Provide the [X, Y] coordinate of the cell's center where the given text is located.  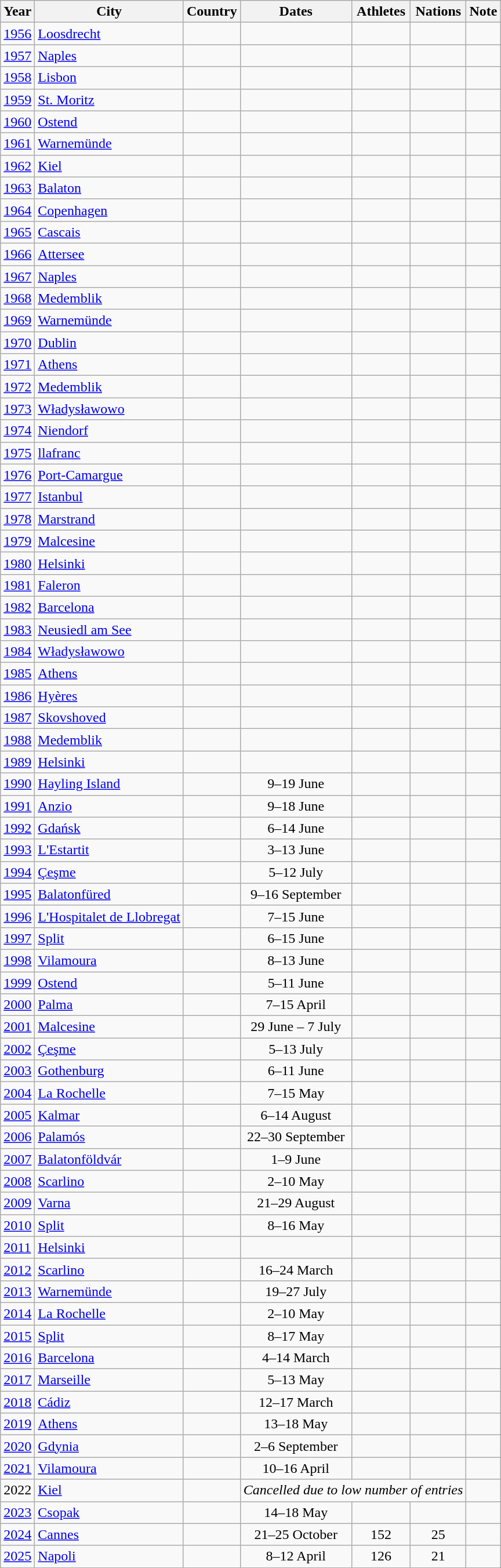
Country [212, 12]
1968 [17, 299]
Balatonföldvár [109, 1159]
Nations [438, 12]
7–15 June [296, 916]
2–6 September [296, 1446]
Cancelled due to low number of entries [353, 1490]
1974 [17, 431]
152 [381, 1534]
1–9 June [296, 1159]
9–19 June [296, 784]
5–13 May [296, 1380]
Cascais [109, 232]
1976 [17, 475]
1994 [17, 872]
Istanbul [109, 497]
14–18 May [296, 1512]
1996 [17, 916]
Palma [109, 1005]
1956 [17, 34]
Cádiz [109, 1402]
Gothenburg [109, 1071]
1960 [17, 122]
2003 [17, 1071]
25 [438, 1534]
Gdynia [109, 1446]
1980 [17, 563]
2010 [17, 1225]
6–11 June [296, 1071]
Balatonfüred [109, 894]
Anzio [109, 806]
1998 [17, 960]
2002 [17, 1049]
Varna [109, 1203]
29 June – 7 July [296, 1027]
Hyères [109, 696]
Hayling Island [109, 784]
2015 [17, 1335]
1983 [17, 629]
2021 [17, 1468]
1963 [17, 188]
2000 [17, 1005]
Balaton [109, 188]
Loosdrecht [109, 34]
6–14 August [296, 1115]
Napoli [109, 1556]
2014 [17, 1313]
1987 [17, 718]
2017 [17, 1380]
1997 [17, 938]
2001 [17, 1027]
8–17 May [296, 1335]
Athletes [381, 12]
126 [381, 1556]
City [109, 12]
1961 [17, 144]
2013 [17, 1291]
1969 [17, 321]
1973 [17, 409]
1957 [17, 56]
3–13 June [296, 850]
22–30 September [296, 1137]
2012 [17, 1269]
7–15 April [296, 1005]
1970 [17, 343]
1993 [17, 850]
1962 [17, 166]
1959 [17, 100]
21–29 August [296, 1203]
1965 [17, 232]
Note [484, 12]
1985 [17, 674]
2004 [17, 1093]
1986 [17, 696]
1977 [17, 497]
8–12 April [296, 1556]
10–16 April [296, 1468]
2009 [17, 1203]
6–15 June [296, 938]
6–14 June [296, 828]
12–17 March [296, 1402]
5–11 June [296, 983]
Marstrand [109, 519]
1984 [17, 652]
Neusiedl am See [109, 629]
1958 [17, 78]
2020 [17, 1446]
1991 [17, 806]
Year [17, 12]
16–24 March [296, 1269]
Dublin [109, 343]
1971 [17, 365]
Port-Camargue [109, 475]
9–16 September [296, 894]
L'Hospitalet de Llobregat [109, 916]
2023 [17, 1512]
2016 [17, 1358]
2007 [17, 1159]
2005 [17, 1115]
21–25 October [296, 1534]
1982 [17, 607]
Lisbon [109, 78]
Marseille [109, 1380]
4–14 March [296, 1358]
19–27 July [296, 1291]
St. Moritz [109, 100]
1972 [17, 387]
13–18 May [296, 1424]
5–12 July [296, 872]
21 [438, 1556]
1966 [17, 254]
5–13 July [296, 1049]
1999 [17, 983]
Palamós [109, 1137]
1964 [17, 210]
Copenhagen [109, 210]
1975 [17, 453]
Csopak [109, 1512]
2019 [17, 1424]
2008 [17, 1181]
2011 [17, 1247]
1989 [17, 762]
1967 [17, 277]
L'Estartit [109, 850]
8–13 June [296, 960]
Kalmar [109, 1115]
8–16 May [296, 1225]
2024 [17, 1534]
Cannes [109, 1534]
9–18 June [296, 806]
llafranc [109, 453]
Gdańsk [109, 828]
2022 [17, 1490]
1988 [17, 740]
Skovshoved [109, 718]
2006 [17, 1137]
Faleron [109, 585]
1978 [17, 519]
7–15 May [296, 1093]
1981 [17, 585]
1990 [17, 784]
1979 [17, 541]
1992 [17, 828]
Dates [296, 12]
2025 [17, 1556]
Attersee [109, 254]
Niendorf [109, 431]
1995 [17, 894]
2018 [17, 1402]
